From the cell containing the given text, extract its center point as [x, y] coordinate. 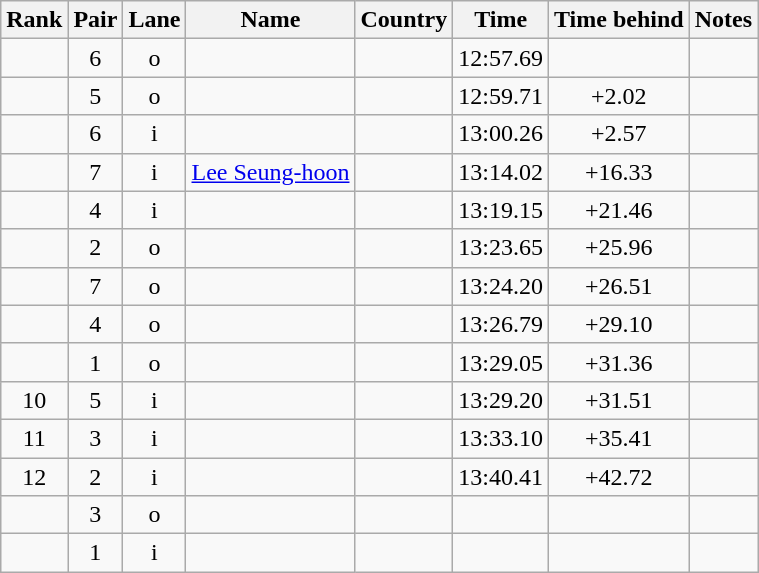
13:19.15 [501, 210]
Lane [154, 20]
13:29.20 [501, 400]
12:57.69 [501, 58]
Rank [34, 20]
Name [270, 20]
10 [34, 400]
+29.10 [618, 324]
13:33.10 [501, 438]
13:14.02 [501, 172]
Notes [723, 20]
+31.36 [618, 362]
13:24.20 [501, 286]
13:40.41 [501, 477]
Pair [96, 20]
+42.72 [618, 477]
+21.46 [618, 210]
13:29.05 [501, 362]
13:23.65 [501, 248]
+31.51 [618, 400]
Country [404, 20]
13:00.26 [501, 134]
Lee Seung-hoon [270, 172]
+26.51 [618, 286]
+25.96 [618, 248]
+16.33 [618, 172]
+2.02 [618, 96]
+2.57 [618, 134]
+35.41 [618, 438]
12 [34, 477]
11 [34, 438]
13:26.79 [501, 324]
Time [501, 20]
Time behind [618, 20]
12:59.71 [501, 96]
